Pinpoint the cell where the given text exists, returning its [x, y] midpoint coordinate. 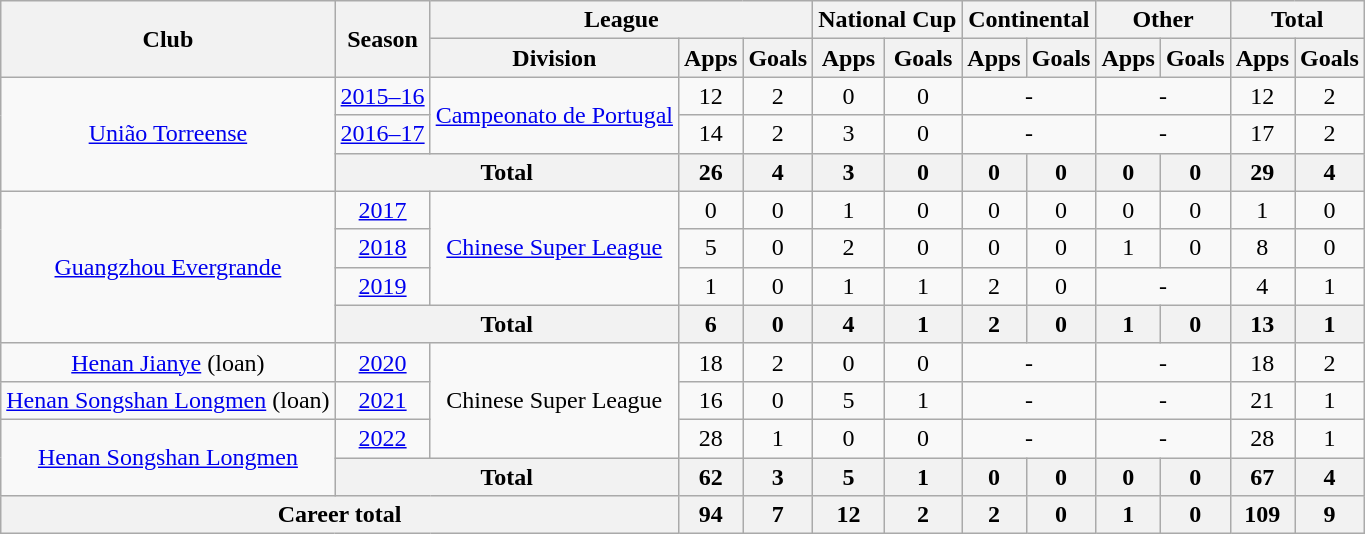
67 [1262, 477]
Division [554, 58]
2017 [382, 210]
Campeonato de Portugal [554, 115]
2015–16 [382, 96]
Henan Songshan Longmen (loan) [168, 400]
2020 [382, 362]
Career total [340, 515]
Henan Songshan Longmen [168, 457]
Continental [1029, 20]
109 [1262, 515]
União Torreense [168, 134]
Season [382, 39]
National Cup [888, 20]
8 [1262, 248]
2019 [382, 286]
2016–17 [382, 134]
7 [778, 515]
Club [168, 39]
2021 [382, 400]
Guangzhou Evergrande [168, 267]
2022 [382, 438]
Other [1163, 20]
94 [710, 515]
29 [1262, 172]
14 [710, 134]
62 [710, 477]
26 [710, 172]
Henan Jianye (loan) [168, 362]
17 [1262, 134]
21 [1262, 400]
2018 [382, 248]
6 [710, 324]
16 [710, 400]
League [622, 20]
9 [1330, 515]
13 [1262, 324]
